Return the (X, Y) coordinate for the center point of the cell that contains the specified text.  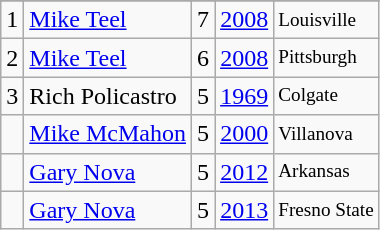
Arkansas (326, 172)
6 (204, 58)
Rich Policastro (108, 96)
Mike McMahon (108, 134)
1 (12, 20)
Pittsburgh (326, 58)
Fresno State (326, 210)
Louisville (326, 20)
2012 (244, 172)
2000 (244, 134)
7 (204, 20)
Villanova (326, 134)
Colgate (326, 96)
1969 (244, 96)
2013 (244, 210)
2 (12, 58)
3 (12, 96)
